Extract the [x, y] coordinate from the center of the cell holding the provided text.  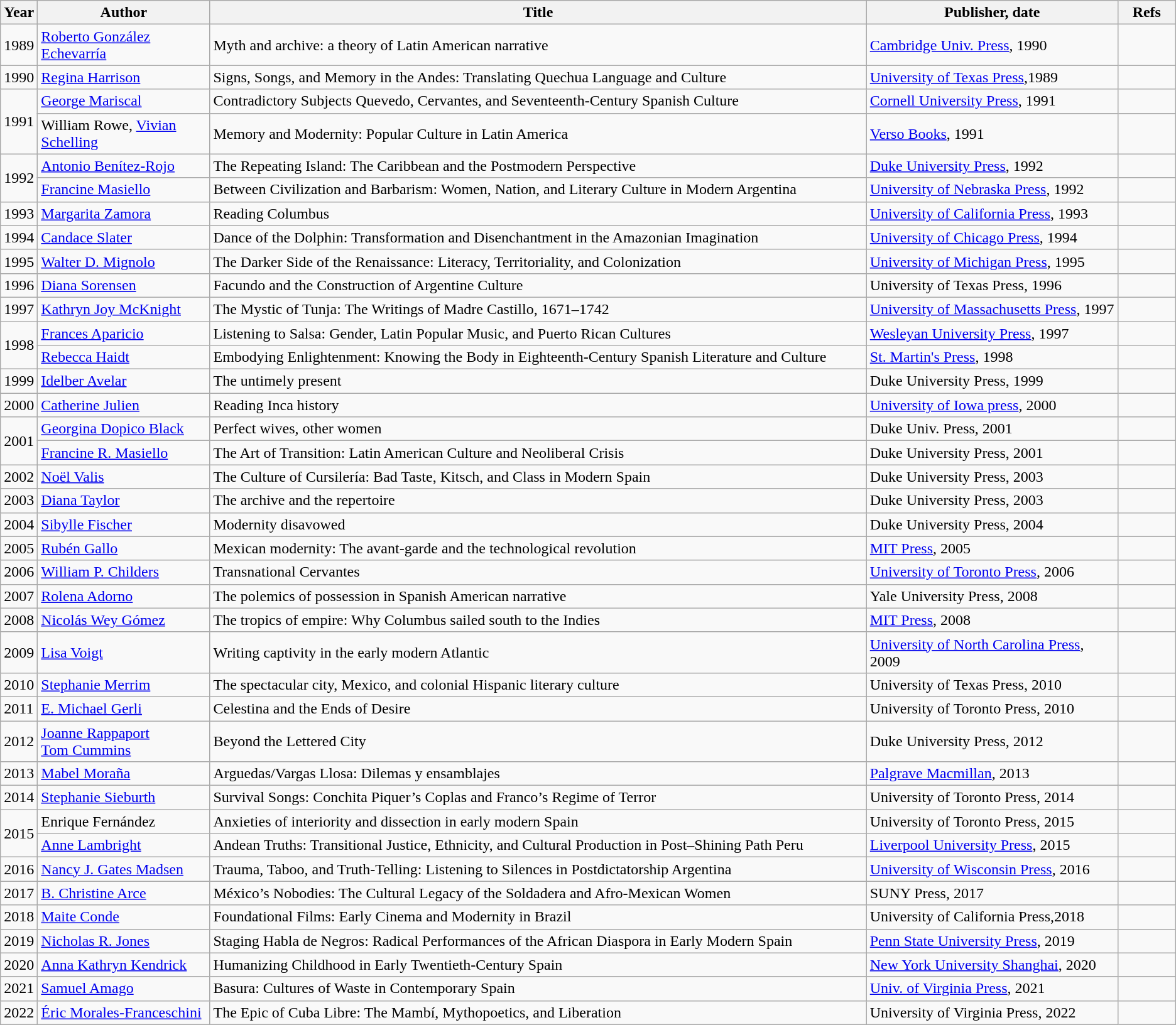
Cornell University Press, 1991 [992, 101]
2011 [19, 708]
Stephanie Merrim [124, 685]
Survival Songs: Conchita Piquer’s Coplas and Franco’s Regime of Terror [538, 798]
Roberto González Echevarría [124, 45]
Éric Morales-Franceschini [124, 1012]
B. Christine Arce [124, 893]
2006 [19, 572]
Publisher, date [992, 13]
New York University Shanghai, 2020 [992, 965]
Liverpool University Press, 2015 [992, 845]
Idelber Avelar [124, 381]
2010 [19, 685]
Basura: Cultures of Waste in Contemporary Spain [538, 989]
The polemics of possession in Spanish American narrative [538, 596]
Noël Valis [124, 477]
University of California Press,2018 [992, 917]
Walter D. Mignolo [124, 261]
2022 [19, 1012]
William Rowe, Vivian Schelling [124, 133]
Francine R. Masiello [124, 453]
University of Virginia Press, 2022 [992, 1012]
Candace Slater [124, 237]
Embodying Enlightenment: Knowing the Body in Eighteenth-Century Spanish Literature and Culture [538, 357]
2020 [19, 965]
The Darker Side of the Renaissance: Literacy, Territoriality, and Colonization [538, 261]
Duke University Press, 2004 [992, 524]
1999 [19, 381]
Kathryn Joy McKnight [124, 309]
Foundational Films: Early Cinema and Modernity in Brazil [538, 917]
University of Texas Press, 2010 [992, 685]
Myth and archive: a theory of Latin American narrative [538, 45]
México’s Nobodies: The Cultural Legacy of the Soldadera and Afro-Mexican Women [538, 893]
The archive and the repertoire [538, 501]
University of Nebraska Press, 1992 [992, 190]
Reading Columbus [538, 214]
2004 [19, 524]
Duke University Press, 2001 [992, 453]
2018 [19, 917]
Frances Aparicio [124, 334]
2009 [19, 652]
1994 [19, 237]
Maite Conde [124, 917]
Francine Masiello [124, 190]
Rubén Gallo [124, 548]
University of Toronto Press, 2010 [992, 708]
E. Michael Gerli [124, 708]
University of Toronto Press, 2015 [992, 822]
2019 [19, 941]
Diana Sorensen [124, 285]
The untimely present [538, 381]
Duke University Press, 2012 [992, 741]
2000 [19, 405]
SUNY Press, 2017 [992, 893]
Dance of the Dolphin: Transformation and Disenchantment in the Amazonian Imagination [538, 237]
Sibylle Fischer [124, 524]
2014 [19, 798]
University of Iowa press, 2000 [992, 405]
Yale University Press, 2008 [992, 596]
The Repeating Island: The Caribbean and the Postmodern Perspective [538, 166]
2013 [19, 774]
University of Toronto Press, 2014 [992, 798]
University of Wisconsin Press, 2016 [992, 869]
1997 [19, 309]
Signs, Songs, and Memory in the Andes: Translating Quechua Language and Culture [538, 77]
The Epic of Cuba Libre: The Mambí, Mythopoetics, and Liberation [538, 1012]
William P. Childers [124, 572]
Palgrave Macmillan, 2013 [992, 774]
Verso Books, 1991 [992, 133]
Nicolás Wey Gómez [124, 620]
Enrique Fernández [124, 822]
1991 [19, 122]
1992 [19, 178]
University of Texas Press, 1996 [992, 285]
University of Toronto Press, 2006 [992, 572]
Humanizing Childhood in Early Twentieth-Century Spain [538, 965]
Perfect wives, other women [538, 429]
MIT Press, 2005 [992, 548]
The spectacular city, Mexico, and colonial Hispanic literary culture [538, 685]
Margarita Zamora [124, 214]
Nancy J. Gates Madsen [124, 869]
2005 [19, 548]
Refs [1146, 13]
Transnational Cervantes [538, 572]
University of North Carolina Press, 2009 [992, 652]
Lisa Voigt [124, 652]
Stephanie Sieburth [124, 798]
Andean Truths: Transitional Justice, Ethnicity, and Cultural Production in Post–Shining Path Peru [538, 845]
1990 [19, 77]
Celestina and the Ends of Desire [538, 708]
Antonio Benítez-Rojo [124, 166]
2001 [19, 441]
Staging Habla de Negros: Radical Performances of the African Diaspora in Early Modern Spain [538, 941]
University of California Press, 1993 [992, 214]
2007 [19, 596]
Arguedas/Vargas Llosa: Dilemas y ensamblajes [538, 774]
Catherine Julien [124, 405]
Regina Harrison [124, 77]
Title [538, 13]
The Mystic of Tunja: The Writings of Madre Castillo, 1671–1742 [538, 309]
2015 [19, 833]
Author [124, 13]
1996 [19, 285]
Mexican modernity: The avant-garde and the technological revolution [538, 548]
Duke Univ. Press, 2001 [992, 429]
1993 [19, 214]
University of Massachusetts Press, 1997 [992, 309]
Nicholas R. Jones [124, 941]
Mabel Moraña [124, 774]
Facundo and the Construction of Argentine Culture [538, 285]
2017 [19, 893]
Joanne RappaportTom Cummins [124, 741]
Between Civilization and Barbarism: Women, Nation, and Literary Culture in Modern Argentina [538, 190]
2021 [19, 989]
Trauma, Taboo, and Truth-Telling: Listening to Silences in Postdictatorship Argentina [538, 869]
Memory and Modernity: Popular Culture in Latin America [538, 133]
Wesleyan University Press, 1997 [992, 334]
The Culture of Cursilería: Bad Taste, Kitsch, and Class in Modern Spain [538, 477]
Listening to Salsa: Gender, Latin Popular Music, and Puerto Rican Cultures [538, 334]
Diana Taylor [124, 501]
2016 [19, 869]
Anxieties of interiority and dissection in early modern Spain [538, 822]
2003 [19, 501]
Rebecca Haidt [124, 357]
Georgina Dopico Black [124, 429]
Univ. of Virginia Press, 2021 [992, 989]
2008 [19, 620]
Reading Inca history [538, 405]
Writing captivity in the early modern Atlantic [538, 652]
The Art of Transition: Latin American Culture and Neoliberal Crisis [538, 453]
Modernity disavowed [538, 524]
2002 [19, 477]
Year [19, 13]
University of Chicago Press, 1994 [992, 237]
George Mariscal [124, 101]
Contradictory Subjects Quevedo, Cervantes, and Seventeenth-Century Spanish Culture [538, 101]
Anna Kathryn Kendrick [124, 965]
University of Michigan Press, 1995 [992, 261]
Duke University Press, 1992 [992, 166]
Rolena Adorno [124, 596]
Samuel Amago [124, 989]
1995 [19, 261]
Cambridge Univ. Press, 1990 [992, 45]
Duke University Press, 1999 [992, 381]
2012 [19, 741]
1998 [19, 345]
MIT Press, 2008 [992, 620]
University of Texas Press,1989 [992, 77]
Anne Lambright [124, 845]
Penn State University Press, 2019 [992, 941]
1989 [19, 45]
The tropics of empire: Why Columbus sailed south to the Indies [538, 620]
St. Martin's Press, 1998 [992, 357]
Beyond the Lettered City [538, 741]
